Search for the cell housing the specified text and yield its [x, y] center coordinate. 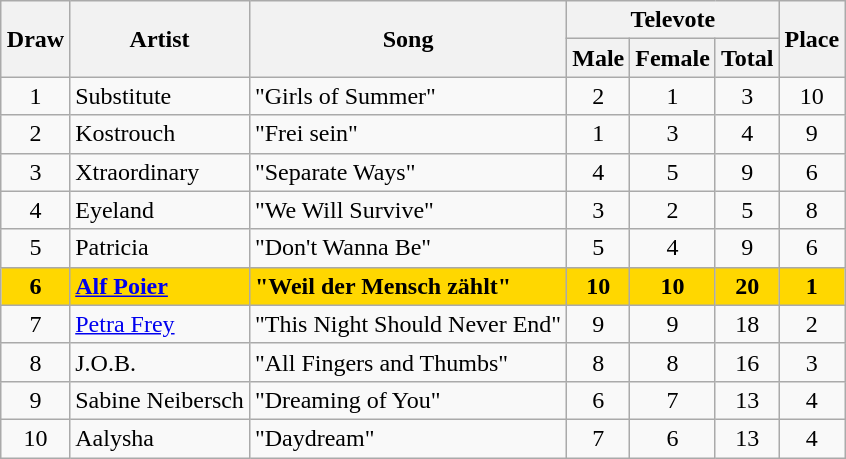
"Daydream" [408, 438]
Televote [673, 20]
"Frei sein" [408, 134]
"Weil der Mensch zählt" [408, 286]
Total [747, 58]
Kostrouch [160, 134]
Artist [160, 39]
Sabine Neibersch [160, 400]
"Dreaming of You" [408, 400]
"Separate Ways" [408, 172]
J.O.B. [160, 362]
Song [408, 39]
Place [812, 39]
Petra Frey [160, 324]
Female [673, 58]
Eyeland [160, 210]
Aalysha [160, 438]
"All Fingers and Thumbs" [408, 362]
Patricia [160, 248]
20 [747, 286]
Alf Poier [160, 286]
Xtraordinary [160, 172]
"Don't Wanna Be" [408, 248]
Substitute [160, 96]
Male [598, 58]
"We Will Survive" [408, 210]
18 [747, 324]
16 [747, 362]
Draw [35, 39]
"This Night Should Never End" [408, 324]
"Girls of Summer" [408, 96]
